Return (X, Y) of the center of cell containing provided text 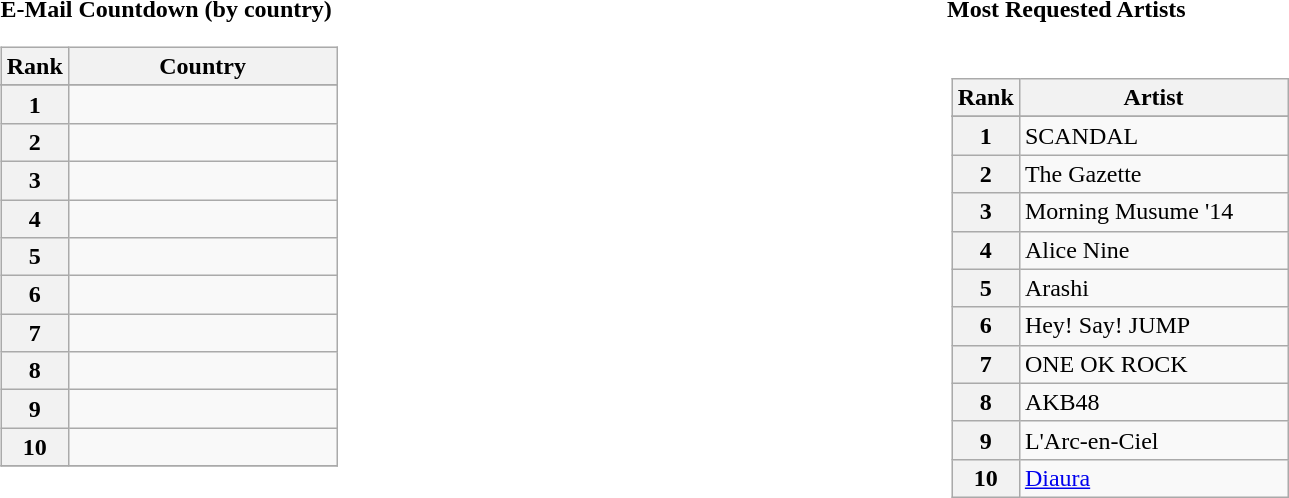
Country (202, 66)
Diaura (1153, 478)
SCANDAL (1153, 136)
Artist (1153, 98)
Morning Musume '14 (1153, 212)
AKB48 (1153, 402)
ONE OK ROCK (1153, 364)
Alice Nine (1153, 250)
Arashi (1153, 288)
L'Arc-en-Ciel (1153, 440)
Hey! Say! JUMP (1153, 326)
The Gazette (1153, 174)
